Detect which cell encompasses the target text, then output its (X, Y) center coordinate. 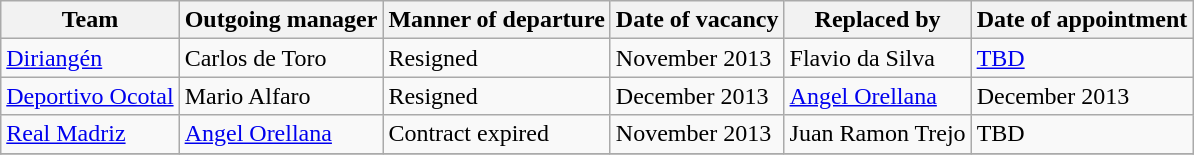
Outgoing manager (281, 20)
Date of vacancy (697, 20)
Real Madriz (90, 134)
Contract expired (496, 134)
Team (90, 20)
Mario Alfaro (281, 96)
Juan Ramon Trejo (878, 134)
Manner of departure (496, 20)
Diriangén (90, 58)
Flavio da Silva (878, 58)
Deportivo Ocotal (90, 96)
Carlos de Toro (281, 58)
Date of appointment (1082, 20)
Replaced by (878, 20)
